For the text-containing cell, return its midpoint in [x, y] coordinate format. 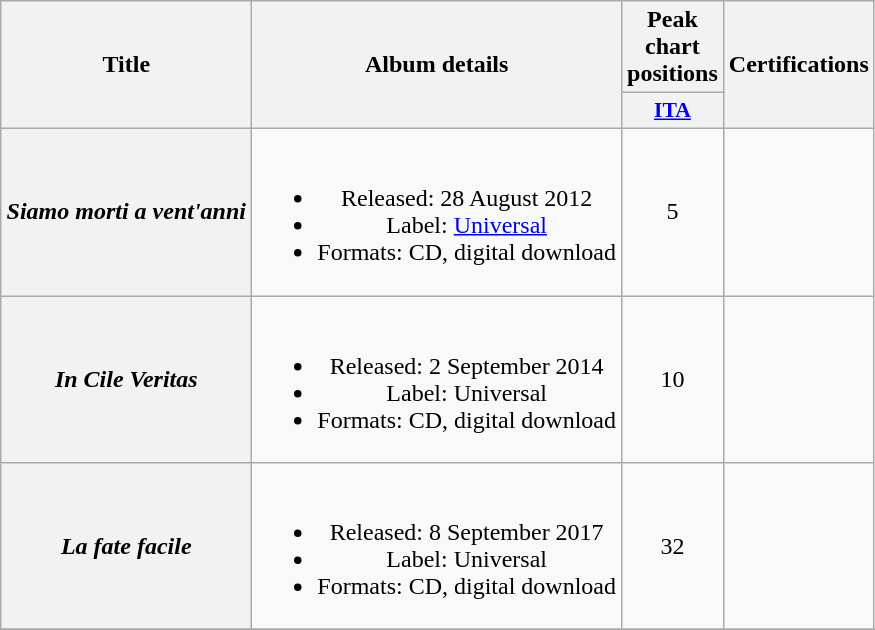
Released: 2 September 2014Label: UniversalFormats: CD, digital download [437, 380]
Siamo morti a vent'anni [126, 212]
Certifications [798, 65]
Released: 28 August 2012Label: UniversalFormats: CD, digital download [437, 212]
10 [673, 380]
Title [126, 65]
32 [673, 546]
Peak chart positions [673, 47]
Released: 8 September 2017Label: UniversalFormats: CD, digital download [437, 546]
ITA [673, 111]
In Cile Veritas [126, 380]
Album details [437, 65]
5 [673, 212]
La fate facile [126, 546]
